Provide the (X, Y) coordinate of the cell's center where the given text is located.  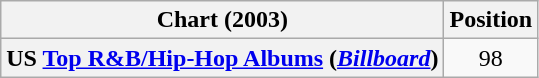
US Top R&B/Hip-Hop Albums (Billboard) (222, 58)
Chart (2003) (222, 20)
98 (491, 58)
Position (491, 20)
